For the text-containing cell, return its midpoint in [x, y] coordinate format. 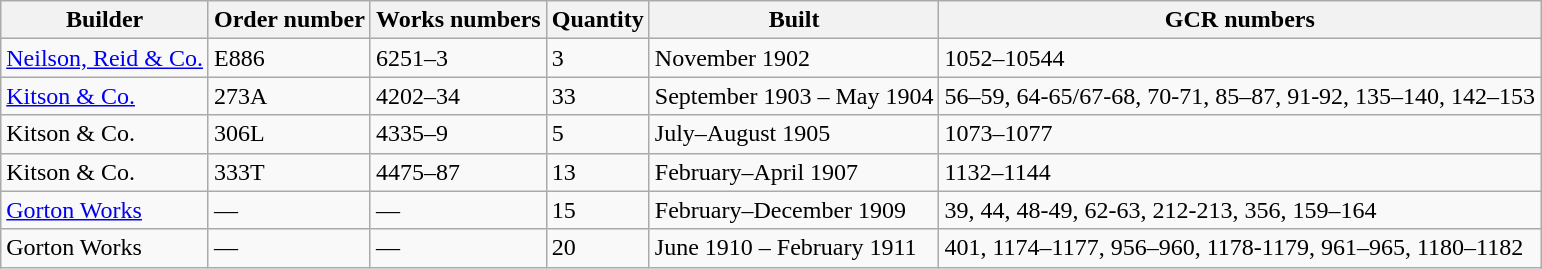
401, 1174–1177, 956–960, 1178-1179, 961–965, 1180–1182 [1240, 248]
39, 44, 48-49, 62-63, 212-213, 356, 159–164 [1240, 210]
July–August 1905 [794, 134]
56–59, 64-65/67-68, 70-71, 85–87, 91-92, 135–140, 142–153 [1240, 96]
4202–34 [458, 96]
1132–1144 [1240, 172]
February–April 1907 [794, 172]
15 [598, 210]
1052–10544 [1240, 58]
June 1910 – February 1911 [794, 248]
September 1903 – May 1904 [794, 96]
4475–87 [458, 172]
GCR numbers [1240, 20]
E886 [289, 58]
4335–9 [458, 134]
5 [598, 134]
Order number [289, 20]
Built [794, 20]
3 [598, 58]
Quantity [598, 20]
November 1902 [794, 58]
Works numbers [458, 20]
13 [598, 172]
20 [598, 248]
Builder [105, 20]
306L [289, 134]
33 [598, 96]
6251–3 [458, 58]
1073–1077 [1240, 134]
333T [289, 172]
273A [289, 96]
February–December 1909 [794, 210]
Neilson, Reid & Co. [105, 58]
